Find where the given text appears and provide that cell's center as [x, y] coordinate. 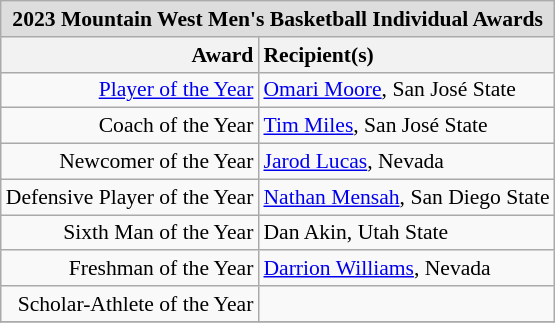
Darrion Williams, Nevada [406, 269]
2023 Mountain West Men's Basketball Individual Awards [278, 19]
Scholar-Athlete of the Year [130, 304]
Player of the Year [130, 90]
Newcomer of the Year [130, 162]
Defensive Player of the Year [130, 197]
Tim Miles, San José State [406, 126]
Sixth Man of the Year [130, 233]
Recipient(s) [406, 55]
Freshman of the Year [130, 269]
Dan Akin, Utah State [406, 233]
Award [130, 55]
Nathan Mensah, San Diego State [406, 197]
Jarod Lucas, Nevada [406, 162]
Omari Moore, San José State [406, 90]
Coach of the Year [130, 126]
